Return [X, Y] of the center of cell containing provided text 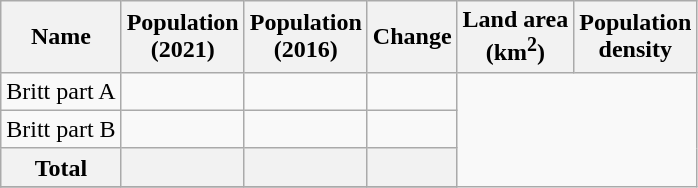
Total [61, 167]
Populationdensity [636, 37]
Britt part A [61, 91]
Population(2021) [182, 37]
Britt part B [61, 129]
Change [412, 37]
Land area(km2) [516, 37]
Population(2016) [306, 37]
Name [61, 37]
